Find where the given text appears and provide that cell's center as (X, Y) coordinate. 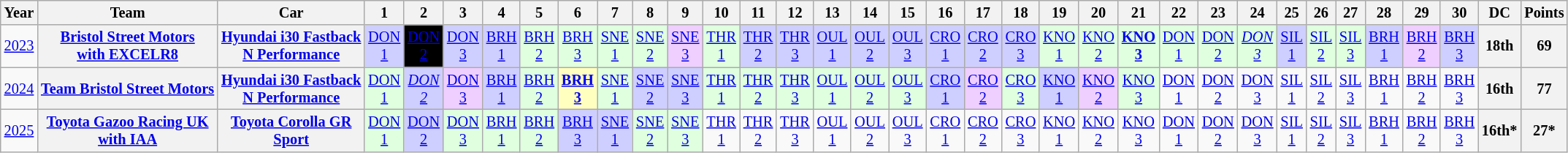
Team (127, 12)
25 (1292, 12)
6 (578, 12)
27 (1350, 12)
4 (502, 12)
1 (384, 12)
27* (1544, 130)
16th* (1499, 130)
19 (1059, 12)
23 (1218, 12)
2025 (19, 130)
3 (463, 12)
18th (1499, 46)
16th (1499, 89)
15 (908, 12)
28 (1384, 12)
9 (685, 12)
Bristol Street Motorswith EXCELR8 (127, 46)
Points (1544, 12)
2 (424, 12)
Team Bristol Street Motors (127, 89)
14 (870, 12)
24 (1258, 12)
77 (1544, 89)
20 (1098, 12)
Car (291, 12)
8 (650, 12)
18 (1021, 12)
12 (795, 12)
Toyota Gazoo Racing UK with IAA (127, 130)
DC (1499, 12)
21 (1139, 12)
Toyota Corolla GR Sport (291, 130)
7 (615, 12)
13 (833, 12)
30 (1459, 12)
5 (539, 12)
16 (945, 12)
11 (758, 12)
29 (1422, 12)
22 (1179, 12)
17 (983, 12)
26 (1321, 12)
Year (19, 12)
2023 (19, 46)
69 (1544, 46)
10 (721, 12)
2024 (19, 89)
